Locate the cell with the specified text and output its [x, y] center coordinate. 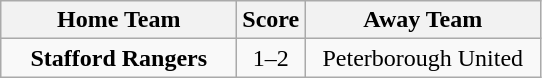
Home Team [119, 20]
Stafford Rangers [119, 58]
1–2 [271, 58]
Score [271, 20]
Away Team [423, 20]
Peterborough United [423, 58]
